For the text-containing cell, return its midpoint in (X, Y) coordinate format. 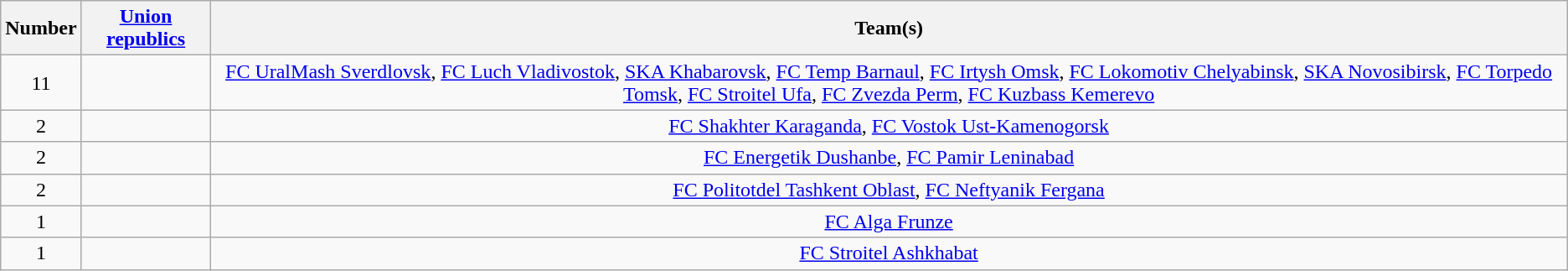
FC Stroitel Ashkhabat (889, 253)
FC Alga Frunze (889, 221)
11 (41, 82)
FC Energetik Dushanbe, FC Pamir Leninabad (889, 158)
Union republics (146, 29)
Team(s) (889, 29)
FC Politotdel Tashkent Oblast, FC Neftyanik Fergana (889, 190)
Number (41, 29)
FC Shakhter Karaganda, FC Vostok Ust-Kamenogorsk (889, 126)
